Search for the cell housing the specified text and yield its (X, Y) center coordinate. 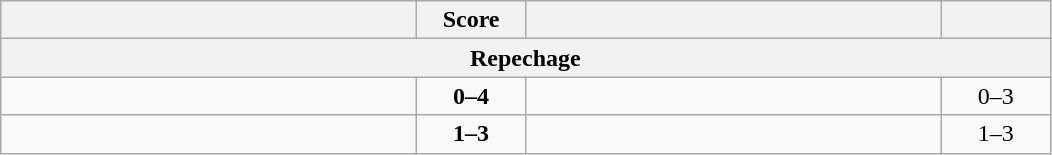
Score (472, 20)
Repechage (526, 58)
0–3 (996, 96)
0–4 (472, 96)
